Identify which cell holds the provided text, then report its (X, Y) central coordinate. 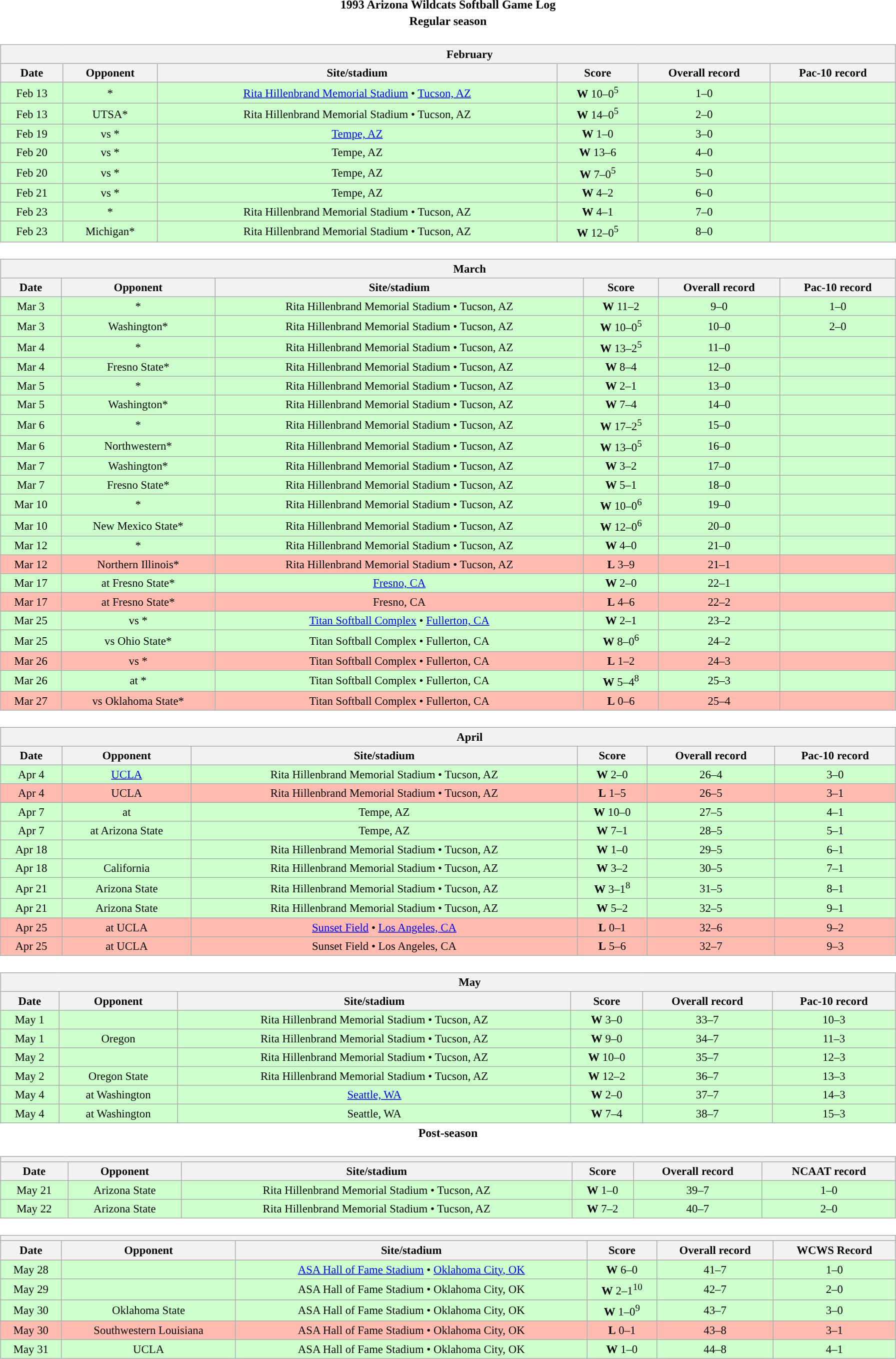
15–3 (834, 1113)
24–2 (719, 641)
22–2 (719, 602)
W 12–05 (597, 231)
W 3–0 (607, 1019)
New Mexico State* (138, 526)
L 4–6 (621, 602)
25–3 (719, 681)
Northwestern* (138, 446)
9–1 (835, 908)
29–5 (711, 850)
W 11–2 (621, 306)
7–1 (835, 868)
28–5 (711, 831)
W 7–2 (603, 1209)
11–3 (834, 1038)
W 5–48 (621, 681)
15–0 (719, 425)
at * (138, 681)
L 5–6 (612, 946)
Mar 27 (31, 701)
17–0 (719, 466)
W 17–25 (621, 425)
W 6–0 (622, 1269)
22–1 (719, 583)
Southwestern Louisiana (148, 1330)
May 31 (31, 1349)
W 7–05 (597, 173)
16–0 (719, 446)
4–0 (704, 153)
27–5 (711, 812)
11–0 (719, 347)
W 13–05 (621, 446)
42–7 (715, 1289)
14–3 (834, 1095)
NCAAT record (829, 1171)
31–5 (711, 888)
5–0 (704, 173)
L 3–9 (621, 565)
20–0 (719, 526)
34–7 (707, 1038)
13–0 (719, 386)
L 1–2 (621, 661)
California (127, 868)
8–1 (835, 888)
February (448, 54)
6–0 (704, 193)
40–7 (698, 1209)
W 3–18 (612, 888)
W 4–0 (621, 546)
March (448, 269)
9–2 (835, 927)
38–7 (707, 1113)
13–3 (834, 1076)
W 13–6 (597, 153)
W 5–2 (612, 908)
23–2 (719, 621)
30–5 (711, 868)
vs Oklahoma State* (138, 701)
May 28 (31, 1269)
12–0 (719, 367)
44–8 (715, 1349)
41–7 (715, 1269)
10–3 (834, 1019)
Oregon (118, 1038)
9–0 (719, 306)
33–7 (707, 1019)
21–1 (719, 565)
12–3 (834, 1057)
Feb 19 (32, 134)
Oklahoma State (148, 1310)
W 4–2 (597, 193)
6–1 (835, 850)
W 12–2 (607, 1076)
May 29 (31, 1289)
at (127, 812)
L 0–6 (621, 701)
39–7 (698, 1190)
W 14–05 (597, 114)
14–0 (719, 405)
May (448, 982)
24–3 (719, 661)
W 10–06 (621, 505)
43–7 (715, 1310)
7–0 (704, 212)
W 2–110 (622, 1289)
37–7 (707, 1095)
May 21 (34, 1190)
8–0 (704, 231)
32–5 (711, 908)
Northern Illinois* (138, 565)
25–4 (719, 701)
vs Ohio State* (138, 641)
9–3 (835, 946)
UTSA* (110, 114)
W 4–1 (597, 212)
W 9–0 (607, 1038)
36–7 (707, 1076)
43–8 (715, 1330)
W 7–1 (612, 831)
35–7 (707, 1057)
Oregon State (118, 1076)
at Arizona State (127, 831)
April (448, 737)
Michigan* (110, 231)
W 12–06 (621, 526)
32–6 (711, 927)
21–0 (719, 546)
W 5–1 (621, 485)
5–1 (835, 831)
18–0 (719, 485)
19–0 (719, 505)
W 8–4 (621, 367)
W 13–25 (621, 347)
W 8–06 (621, 641)
32–7 (711, 946)
26–4 (711, 774)
Feb 21 (32, 193)
10–0 (719, 326)
W 1–09 (622, 1310)
26–5 (711, 793)
L 1–5 (612, 793)
WCWS Record (834, 1250)
May 22 (34, 1209)
